Capture the cell that displays the provided text and extract its [x, y] central coordinate. 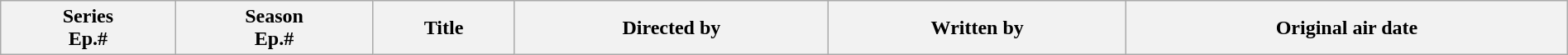
Original air date [1347, 28]
SeasonEp.# [275, 28]
Title [443, 28]
Written by [978, 28]
SeriesEp.# [88, 28]
Directed by [672, 28]
